Find where the given text appears and provide that cell's center as (x, y) coordinate. 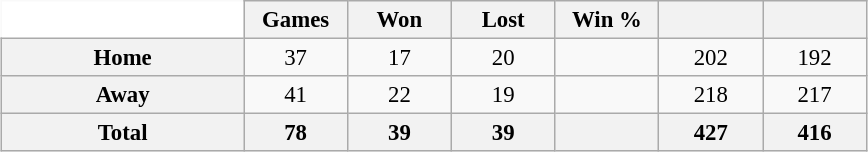
78 (296, 133)
Home (123, 57)
202 (711, 57)
427 (711, 133)
19 (503, 95)
17 (399, 57)
22 (399, 95)
Win % (607, 20)
Games (296, 20)
192 (815, 57)
20 (503, 57)
41 (296, 95)
Lost (503, 20)
Won (399, 20)
Total (123, 133)
Away (123, 95)
217 (815, 95)
37 (296, 57)
218 (711, 95)
416 (815, 133)
